Output the [x, y] coordinate of the center of the cell containing the given text.  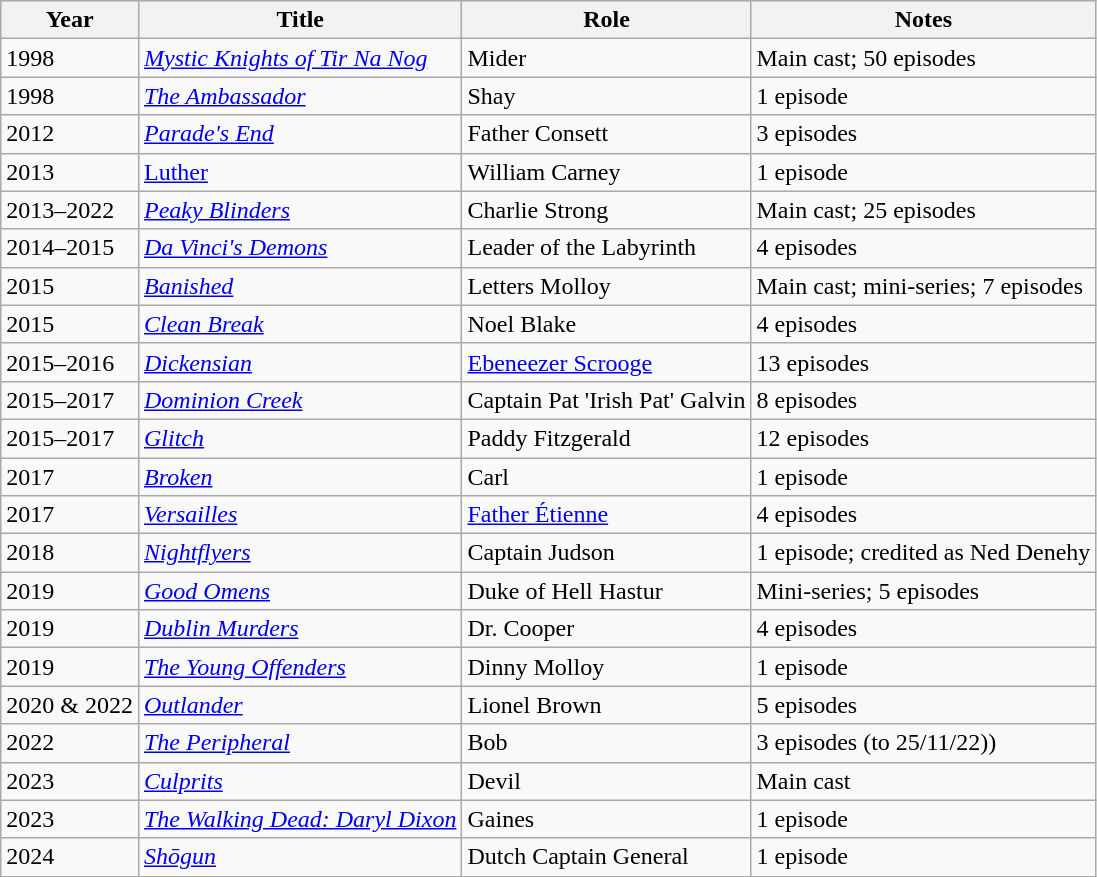
Lionel Brown [606, 705]
2024 [70, 857]
2020 & 2022 [70, 705]
Noel Blake [606, 324]
8 episodes [924, 400]
Dublin Murders [300, 629]
2022 [70, 743]
Nightflyers [300, 553]
Dominion Creek [300, 400]
Devil [606, 781]
2013 [70, 172]
Banished [300, 286]
Ebeneezer Scrooge [606, 362]
Duke of Hell Hastur [606, 591]
Captain Pat 'Irish Pat' Galvin [606, 400]
Gaines [606, 819]
Bob [606, 743]
Peaky Blinders [300, 210]
Dinny Molloy [606, 667]
Mini-series; 5 episodes [924, 591]
Dr. Cooper [606, 629]
Main cast; 25 episodes [924, 210]
12 episodes [924, 438]
3 episodes [924, 134]
3 episodes (to 25/11/22)) [924, 743]
Versailles [300, 515]
Notes [924, 20]
Mider [606, 58]
Letters Molloy [606, 286]
Luther [300, 172]
Main cast; 50 episodes [924, 58]
2012 [70, 134]
Shōgun [300, 857]
Dickensian [300, 362]
The Peripheral [300, 743]
Charlie Strong [606, 210]
Outlander [300, 705]
Shay [606, 96]
Glitch [300, 438]
Role [606, 20]
Year [70, 20]
Dutch Captain General [606, 857]
2015–2016 [70, 362]
Carl [606, 477]
2013–2022 [70, 210]
Leader of the Labyrinth [606, 248]
Father Étienne [606, 515]
Title [300, 20]
Main cast [924, 781]
2018 [70, 553]
Da Vinci's Demons [300, 248]
The Ambassador [300, 96]
Culprits [300, 781]
Clean Break [300, 324]
Captain Judson [606, 553]
The Young Offenders [300, 667]
Good Omens [300, 591]
William Carney [606, 172]
5 episodes [924, 705]
Paddy Fitzgerald [606, 438]
Parade's End [300, 134]
13 episodes [924, 362]
Broken [300, 477]
2014–2015 [70, 248]
Mystic Knights of Tir Na Nog [300, 58]
Main cast; mini-series; 7 episodes [924, 286]
The Walking Dead: Daryl Dixon [300, 819]
1 episode; credited as Ned Denehy [924, 553]
Father Consett [606, 134]
